Find where the given text appears and provide that cell's center as (X, Y) coordinate. 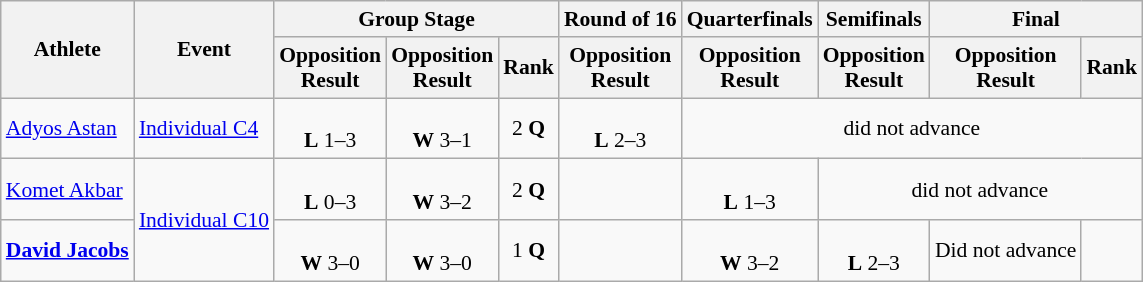
Group Stage (416, 19)
David Jacobs (68, 250)
W 3–1 (442, 128)
L 0–3 (330, 190)
Final (1036, 19)
Individual C10 (204, 220)
Round of 16 (620, 19)
Semifinals (874, 19)
Individual C4 (204, 128)
Did not advance (1006, 250)
Adyos Astan (68, 128)
Komet Akbar (68, 190)
Athlete (68, 50)
1 Q (528, 250)
Event (204, 50)
Quarterfinals (750, 19)
